Determine the (X, Y) coordinate at the center of the cell enclosing the given text.  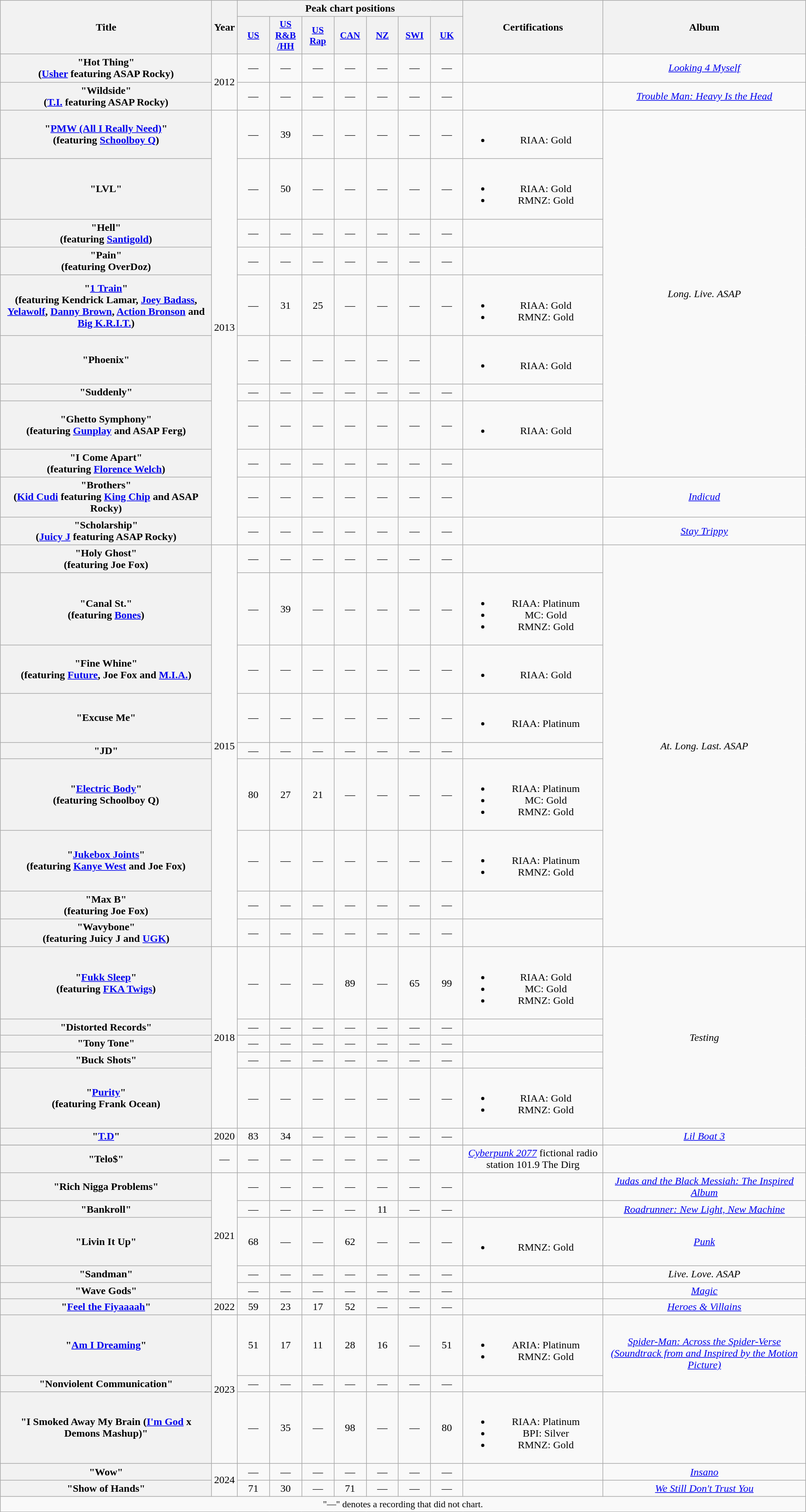
"Fukk Sleep"(featuring FKA Twigs) (106, 983)
16 (382, 1345)
Year (225, 28)
"Telo$" (106, 1158)
"JD" (106, 751)
US (253, 35)
Peak chart positions (350, 9)
We Still Don't Trust You (704, 1488)
89 (350, 983)
ARIA: PlatinumRMNZ: Gold (533, 1345)
"Electric Body"(featuring Schoolboy Q) (106, 795)
28 (350, 1345)
Long. Live. ASAP (704, 294)
"Hell"(featuring Santigold) (106, 233)
"T.D" (106, 1136)
"Am I Dreaming" (106, 1345)
USR&B/HH (286, 35)
2024 (225, 1480)
2018 (225, 1038)
"Ghetto Symphony"(featuring Gunplay and ASAP Ferg) (106, 425)
RIAA: Platinum (533, 717)
2015 (225, 746)
At. Long. Last. ASAP (704, 746)
34 (286, 1136)
Judas and the Black Messiah: The Inspired Album (704, 1187)
Album (704, 28)
Looking 4 Myself (704, 68)
25 (318, 305)
RIAA: PlatinumRMNZ: Gold (533, 861)
30 (286, 1488)
2013 (225, 328)
"I Smoked Away My Brain (I'm God x Demons Mashup)" (106, 1428)
Stay Trippy (704, 531)
NZ (382, 35)
35 (286, 1428)
Indicud (704, 497)
"Nonviolent Communication" (106, 1384)
"Feel the Fiyaaaah" (106, 1307)
"Show of Hands" (106, 1488)
2022 (225, 1307)
"Holy Ghost"(featuring Joe Fox) (106, 559)
UK (447, 35)
"Wildside"(T.I. featuring ASAP Rocky) (106, 96)
Cyberpunk 2077 fictional radio station 101.9 The Dirg (533, 1158)
"Pain"(featuring OverDoz) (106, 261)
Insano (704, 1472)
Lil Boat 3 (704, 1136)
Title (106, 28)
2020 (225, 1136)
"Distorted Records" (106, 1027)
68 (253, 1241)
"Excuse Me" (106, 717)
Roadrunner: New Light, New Machine (704, 1209)
"Phoenix" (106, 360)
2021 (225, 1236)
98 (350, 1428)
"Canal St."(featuring Bones) (106, 609)
"LVL" (106, 189)
23 (286, 1307)
Magic (704, 1291)
99 (447, 983)
"Sandman" (106, 1274)
RIAA: GoldMC: GoldRMNZ: Gold (533, 983)
"Suddenly" (106, 392)
"I Come Apart"(featuring Florence Welch) (106, 463)
"Jukebox Joints"(featuring Kanye West and Joe Fox) (106, 861)
"PMW (All I Really Need)"(featuring Schoolboy Q) (106, 134)
"Buck Shots" (106, 1060)
"Hot Thing"(Usher featuring ASAP Rocky) (106, 68)
Heroes & Villains (704, 1307)
Spider-Man: Across the Spider-Verse (Soundtrack from and Inspired by the Motion Picture) (704, 1354)
83 (253, 1136)
52 (350, 1307)
31 (286, 305)
2012 (225, 82)
Punk (704, 1241)
Trouble Man: Heavy Is the Head (704, 96)
50 (286, 189)
"Wow" (106, 1472)
"1 Train"(featuring Kendrick Lamar, Joey Badass, Yelawolf, Danny Brown, Action Bronson and Big K.R.I.T.) (106, 305)
59 (253, 1307)
"—" denotes a recording that did not chart. (403, 1504)
"Bankroll" (106, 1209)
RIAA: PlatinumBPI: SilverRMNZ: Gold (533, 1428)
"Purity"(featuring Frank Ocean) (106, 1098)
"Livin It Up" (106, 1241)
62 (350, 1241)
USRap (318, 35)
RMNZ: Gold (533, 1241)
"Max B"(featuring Joe Fox) (106, 905)
SWI (414, 35)
2023 (225, 1389)
65 (414, 983)
"Wave Gods" (106, 1291)
"Rich Nigga Problems" (106, 1187)
"Scholarship"(Juicy J featuring ASAP Rocky) (106, 531)
"Wavybone"(featuring Juicy J and UGK) (106, 933)
Testing (704, 1038)
27 (286, 795)
CAN (350, 35)
Live. Love. ASAP (704, 1274)
Certifications (533, 28)
21 (318, 795)
"Fine Whine"(featuring Future, Joe Fox and M.I.A.) (106, 669)
"Tony Tone" (106, 1043)
"Brothers"(Kid Cudi featuring King Chip and ASAP Rocky) (106, 497)
